Determine the [X, Y] coordinate at the center of the cell enclosing the given text.  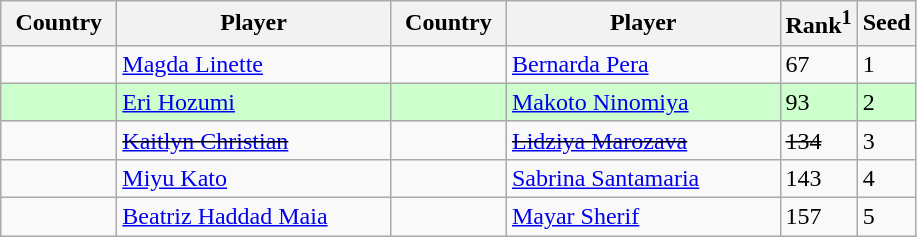
Bernarda Pera [643, 64]
3 [886, 140]
2 [886, 102]
Eri Hozumi [254, 102]
143 [818, 178]
Mayar Sherif [643, 217]
Lidziya Marozava [643, 140]
Magda Linette [254, 64]
5 [886, 217]
Rank1 [818, 24]
Beatriz Haddad Maia [254, 217]
93 [818, 102]
Seed [886, 24]
Makoto Ninomiya [643, 102]
Sabrina Santamaria [643, 178]
4 [886, 178]
Kaitlyn Christian [254, 140]
Miyu Kato [254, 178]
67 [818, 64]
157 [818, 217]
134 [818, 140]
1 [886, 64]
